Find where the given text appears and provide that cell's center as [x, y] coordinate. 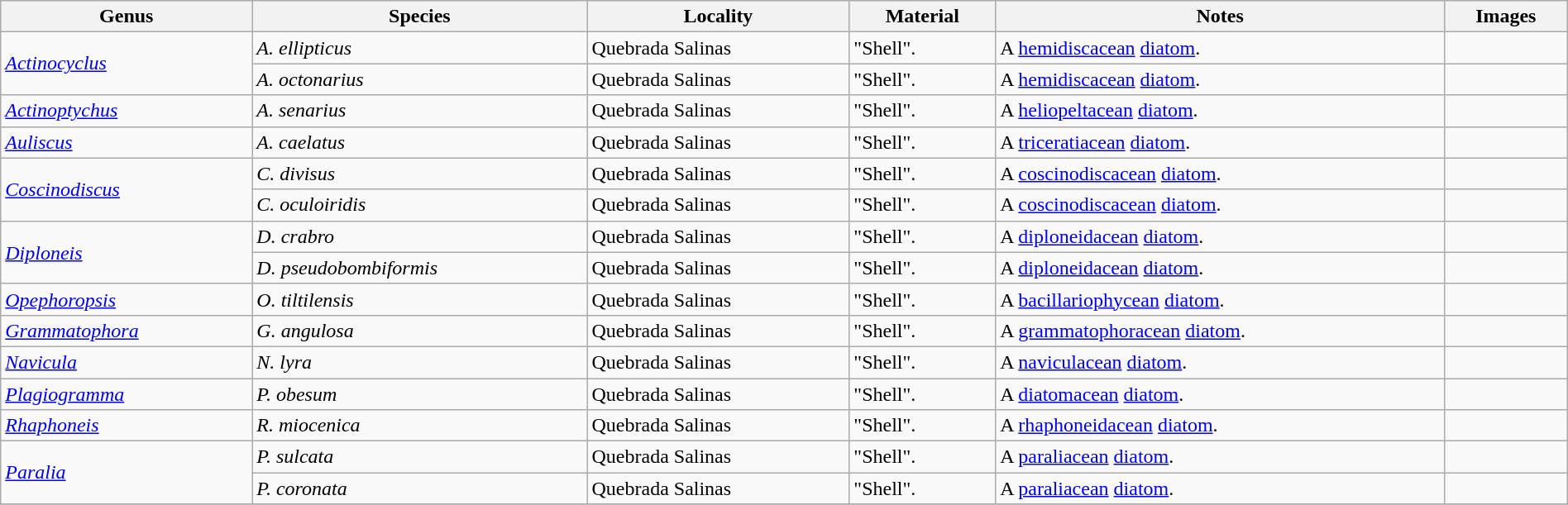
N. lyra [420, 362]
A naviculacean diatom. [1221, 362]
Notes [1221, 17]
P. sulcata [420, 457]
Rhaphoneis [127, 426]
P. coronata [420, 488]
A diatomacean diatom. [1221, 394]
P. obesum [420, 394]
A. senarius [420, 111]
A grammatophoracean diatom. [1221, 331]
Material [923, 17]
A heliopeltacean diatom. [1221, 111]
Auliscus [127, 142]
Paralia [127, 473]
Species [420, 17]
A rhaphoneidacean diatom. [1221, 426]
Grammatophora [127, 331]
C. oculoiridis [420, 205]
Coscinodiscus [127, 189]
A triceratiacean diatom. [1221, 142]
Genus [127, 17]
D. pseudobombiformis [420, 268]
Images [1505, 17]
Opephoropsis [127, 299]
Navicula [127, 362]
D. crabro [420, 236]
O. tiltilensis [420, 299]
Locality [718, 17]
Diploneis [127, 252]
Actinocyclus [127, 64]
R. miocenica [420, 426]
G. angulosa [420, 331]
C. divisus [420, 174]
A. ellipticus [420, 48]
A. octonarius [420, 79]
A bacillariophycean diatom. [1221, 299]
Actinoptychus [127, 111]
Plagiogramma [127, 394]
A. caelatus [420, 142]
